Scan for the cell matching the given text and deliver its [X, Y] coordinate at center. 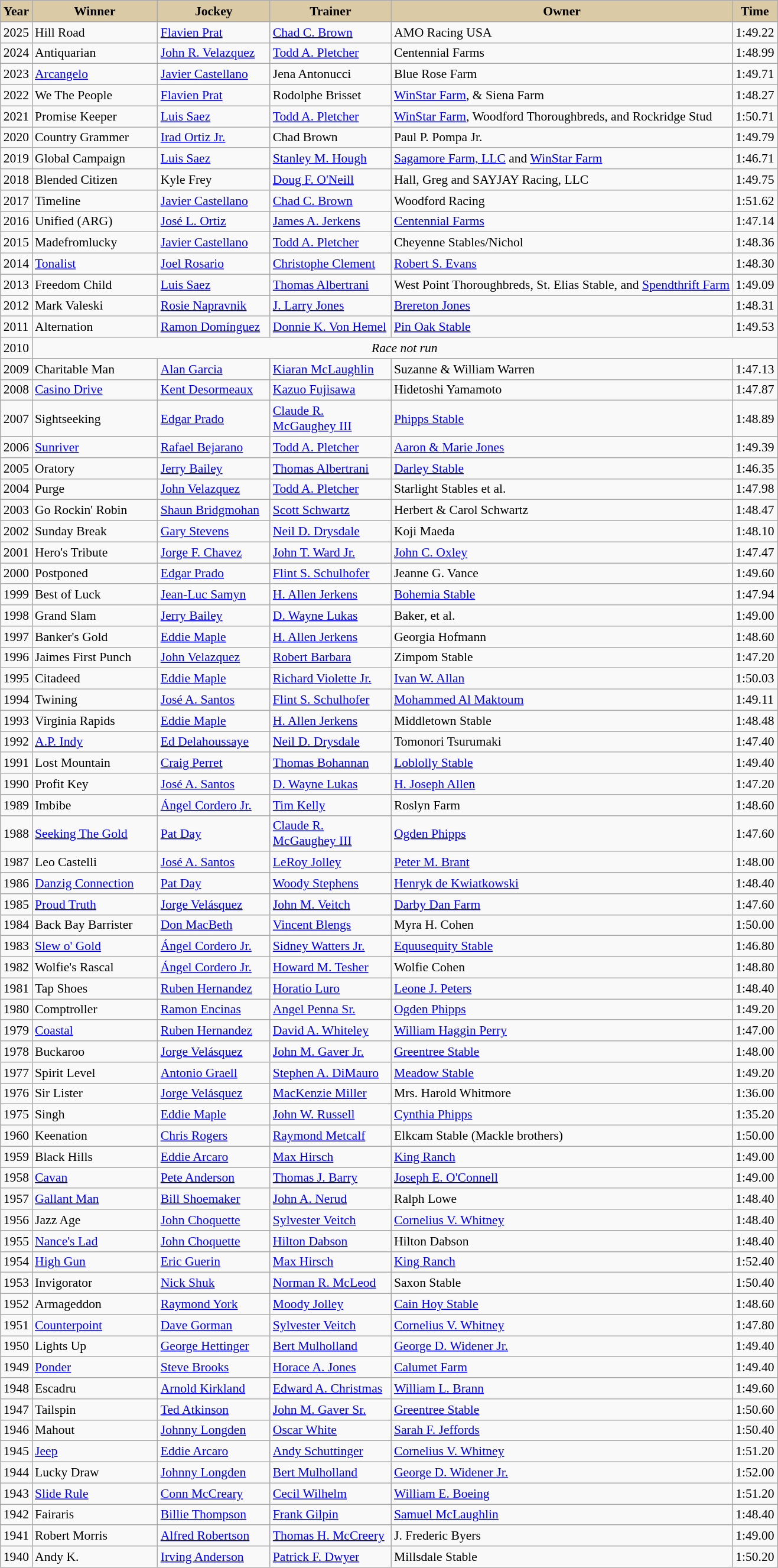
1992 [17, 742]
Woody Stephens [331, 883]
1:47.40 [755, 742]
Christophe Clement [331, 264]
Alan Garcia [214, 369]
1956 [17, 1220]
Myra H. Cohen [562, 925]
1960 [17, 1136]
Time [755, 11]
Saxon Stable [562, 1283]
2019 [17, 159]
Cecil Wilhelm [331, 1494]
1940 [17, 1557]
Samuel McLaughlin [562, 1515]
1:49.79 [755, 138]
Singh [95, 1115]
Timeline [95, 201]
1986 [17, 883]
Rafael Bejarano [214, 447]
Tailspin [95, 1410]
Thomas J. Barry [331, 1178]
2001 [17, 552]
Conn McCreary [214, 1494]
Calumet Farm [562, 1368]
Tim Kelly [331, 805]
Koji Maeda [562, 532]
1988 [17, 833]
Nick Shuk [214, 1283]
Norman R. McLeod [331, 1283]
Sidney Watters Jr. [331, 946]
2014 [17, 264]
2000 [17, 574]
John C. Oxley [562, 552]
Henryk de Kwiatkowski [562, 883]
Freedom Child [95, 285]
Pin Oak Stable [562, 327]
Frank Gilpin [331, 1515]
MacKenzie Miller [331, 1094]
Irad Ortiz Jr. [214, 138]
Escadru [95, 1388]
1:49.39 [755, 447]
1981 [17, 988]
Black Hills [95, 1157]
Sunriver [95, 447]
Lights Up [95, 1346]
Kazuo Fujisawa [331, 390]
Scott Schwartz [331, 510]
Vincent Blengs [331, 925]
John R. Velazquez [214, 53]
West Point Thoroughbreds, St. Elias Stable, and Spendthrift Farm [562, 285]
Buckaroo [95, 1052]
1:48.31 [755, 306]
Cain Hoy Stable [562, 1305]
Twining [95, 700]
2022 [17, 96]
1947 [17, 1410]
Owner [562, 11]
AMO Racing USA [562, 32]
Roslyn Farm [562, 805]
Thomas Bohannan [331, 763]
1996 [17, 658]
Suzanne & William Warren [562, 369]
Proud Truth [95, 905]
Middletown Stable [562, 721]
Robert Barbara [331, 658]
1:47.14 [755, 222]
1:47.94 [755, 595]
1945 [17, 1452]
Phipps Stable [562, 418]
Howard M. Tesher [331, 968]
1:48.48 [755, 721]
1:47.98 [755, 489]
Woodford Racing [562, 201]
Ed Delahoussaye [214, 742]
1950 [17, 1346]
1:48.80 [755, 968]
Rosie Napravnik [214, 306]
Year [17, 11]
Gary Stevens [214, 532]
1946 [17, 1430]
Imbibe [95, 805]
Andy K. [95, 1557]
Charitable Man [95, 369]
Georgia Hofmann [562, 637]
Craig Perret [214, 763]
John M. Gaver Jr. [331, 1052]
Shaun Bridgmohan [214, 510]
1:46.71 [755, 159]
2011 [17, 327]
2012 [17, 306]
Hall, Greg and SAYJAY Racing, LLC [562, 180]
Hero's Tribute [95, 552]
1:48.30 [755, 264]
John T. Ward Jr. [331, 552]
Peter M. Brant [562, 863]
Back Bay Barrister [95, 925]
1990 [17, 784]
Blue Rose Farm [562, 74]
Sarah F. Jeffords [562, 1430]
1941 [17, 1536]
Hidetoshi Yamamoto [562, 390]
Comptroller [95, 1010]
1:47.13 [755, 369]
Lucky Draw [95, 1473]
George Hettinger [214, 1346]
1:36.00 [755, 1094]
Seeking The Gold [95, 833]
Ralph Lowe [562, 1199]
2010 [17, 348]
Ramon Domínguez [214, 327]
Oratory [95, 469]
2009 [17, 369]
2018 [17, 180]
1957 [17, 1199]
Herbert & Carol Schwartz [562, 510]
Counterpoint [95, 1325]
Fairaris [95, 1515]
1980 [17, 1010]
1976 [17, 1094]
Postponed [95, 574]
Baker, et al. [562, 616]
1982 [17, 968]
Armageddon [95, 1305]
Ivan W. Allan [562, 679]
1991 [17, 763]
2005 [17, 469]
Slide Rule [95, 1494]
1999 [17, 595]
Sir Lister [95, 1094]
Patrick F. Dwyer [331, 1557]
David A. Whiteley [331, 1031]
Ponder [95, 1368]
Joel Rosario [214, 264]
1984 [17, 925]
We The People [95, 96]
Coastal [95, 1031]
2004 [17, 489]
Tonalist [95, 264]
1:49.75 [755, 180]
Jeep [95, 1452]
Darley Stable [562, 469]
1979 [17, 1031]
Kiaran McLaughlin [331, 369]
2020 [17, 138]
1959 [17, 1157]
1:49.09 [755, 285]
1:49.11 [755, 700]
Donnie K. Von Hemel [331, 327]
1:51.62 [755, 201]
Angel Penna Sr. [331, 1010]
Race not run [405, 348]
1952 [17, 1305]
1997 [17, 637]
Sagamore Farm, LLC and WinStar Farm [562, 159]
Thomas H. McCreery [331, 1536]
Don MacBeth [214, 925]
Cavan [95, 1178]
John W. Russell [331, 1115]
1:48.27 [755, 96]
Wolfie Cohen [562, 968]
Casino Drive [95, 390]
Jorge F. Chavez [214, 552]
Horatio Luro [331, 988]
Best of Luck [95, 595]
J. Frederic Byers [562, 1536]
Alfred Robertson [214, 1536]
Go Rockin' Robin [95, 510]
Spirit Level [95, 1073]
Rodolphe Brisset [331, 96]
Chris Rogers [214, 1136]
Zimpom Stable [562, 658]
Edward A. Christmas [331, 1388]
WinStar Farm, Woodford Thoroughbreds, and Rockridge Stud [562, 116]
Darby Dan Farm [562, 905]
1994 [17, 700]
Gallant Man [95, 1199]
Bohemia Stable [562, 595]
Kyle Frey [214, 180]
1:49.22 [755, 32]
James A. Jerkens [331, 222]
José L. Ortiz [214, 222]
Raymond York [214, 1305]
Jean-Luc Samyn [214, 595]
1942 [17, 1515]
1955 [17, 1241]
Purge [95, 489]
Jeanne G. Vance [562, 574]
Country Grammer [95, 138]
2008 [17, 390]
Richard Violette Jr. [331, 679]
Pete Anderson [214, 1178]
2025 [17, 32]
Stanley M. Hough [331, 159]
Banker's Gold [95, 637]
Keenation [95, 1136]
1949 [17, 1368]
1989 [17, 805]
1:50.60 [755, 1410]
1978 [17, 1052]
1951 [17, 1325]
2017 [17, 201]
Millsdale Stable [562, 1557]
2006 [17, 447]
1:35.20 [755, 1115]
Steve Brooks [214, 1368]
A.P. Indy [95, 742]
Moody Jolley [331, 1305]
1:46.80 [755, 946]
Dave Gorman [214, 1325]
Stephen A. DiMauro [331, 1073]
Equusequity Stable [562, 946]
Danzig Connection [95, 883]
Hill Road [95, 32]
1:48.47 [755, 510]
2021 [17, 116]
Cynthia Phipps [562, 1115]
Mrs. Harold Whitmore [562, 1094]
Arcangelo [95, 74]
1958 [17, 1178]
William Haggin Perry [562, 1031]
Madefromlucky [95, 243]
LeRoy Jolley [331, 863]
1993 [17, 721]
Mahout [95, 1430]
1:52.40 [755, 1262]
Joseph E. O'Connell [562, 1178]
Winner [95, 11]
1:46.35 [755, 469]
Alternation [95, 327]
Trainer [331, 11]
Sunday Break [95, 532]
Citadeed [95, 679]
Cheyenne Stables/Nichol [562, 243]
Nance's Lad [95, 1241]
2023 [17, 74]
Irving Anderson [214, 1557]
1:48.89 [755, 418]
Mohammed Al Maktoum [562, 700]
Blended Citizen [95, 180]
1:50.03 [755, 679]
1:47.47 [755, 552]
2024 [17, 53]
Tap Shoes [95, 988]
Elkcam Stable (Mackle brothers) [562, 1136]
1985 [17, 905]
Loblolly Stable [562, 763]
Leone J. Peters [562, 988]
Robert Morris [95, 1536]
Billie Thompson [214, 1515]
H. Joseph Allen [562, 784]
John M. Gaver Sr. [331, 1410]
Oscar White [331, 1430]
2013 [17, 285]
1:48.10 [755, 532]
1:48.99 [755, 53]
Lost Mountain [95, 763]
Brereton Jones [562, 306]
1975 [17, 1115]
Profit Key [95, 784]
1954 [17, 1262]
William L. Brann [562, 1388]
Leo Castelli [95, 863]
1995 [17, 679]
J. Larry Jones [331, 306]
Kent Desormeaux [214, 390]
Invigorator [95, 1283]
Ramon Encinas [214, 1010]
Paul P. Pompa Jr. [562, 138]
1:50.20 [755, 1557]
Starlight Stables et al. [562, 489]
1:52.00 [755, 1473]
Sightseeking [95, 418]
Eric Guerin [214, 1262]
1:47.87 [755, 390]
Jaimes First Punch [95, 658]
1977 [17, 1073]
Global Campaign [95, 159]
Doug F. O'Neill [331, 180]
Bill Shoemaker [214, 1199]
Arnold Kirkland [214, 1388]
Robert S. Evans [562, 264]
1983 [17, 946]
1987 [17, 863]
Antiquarian [95, 53]
1:48.36 [755, 243]
Slew o' Gold [95, 946]
1:49.53 [755, 327]
High Gun [95, 1262]
Meadow Stable [562, 1073]
Virginia Rapids [95, 721]
1943 [17, 1494]
William E. Boeing [562, 1494]
Wolfie's Rascal [95, 968]
Antonio Graell [214, 1073]
Mark Valeski [95, 306]
2003 [17, 510]
1:49.71 [755, 74]
Andy Schuttinger [331, 1452]
John A. Nerud [331, 1199]
Jena Antonucci [331, 74]
1:50.71 [755, 116]
Horace A. Jones [331, 1368]
Promise Keeper [95, 116]
1953 [17, 1283]
Unified (ARG) [95, 222]
Grand Slam [95, 616]
2016 [17, 222]
2015 [17, 243]
1998 [17, 616]
Tomonori Tsurumaki [562, 742]
Jazz Age [95, 1220]
Raymond Metcalf [331, 1136]
1:47.00 [755, 1031]
1:47.80 [755, 1325]
Chad Brown [331, 138]
1948 [17, 1388]
2002 [17, 532]
Aaron & Marie Jones [562, 447]
1944 [17, 1473]
John M. Veitch [331, 905]
Ted Atkinson [214, 1410]
WinStar Farm, & Siena Farm [562, 96]
2007 [17, 418]
Jockey [214, 11]
